Identify which cell holds the provided text, then report its [X, Y] central coordinate. 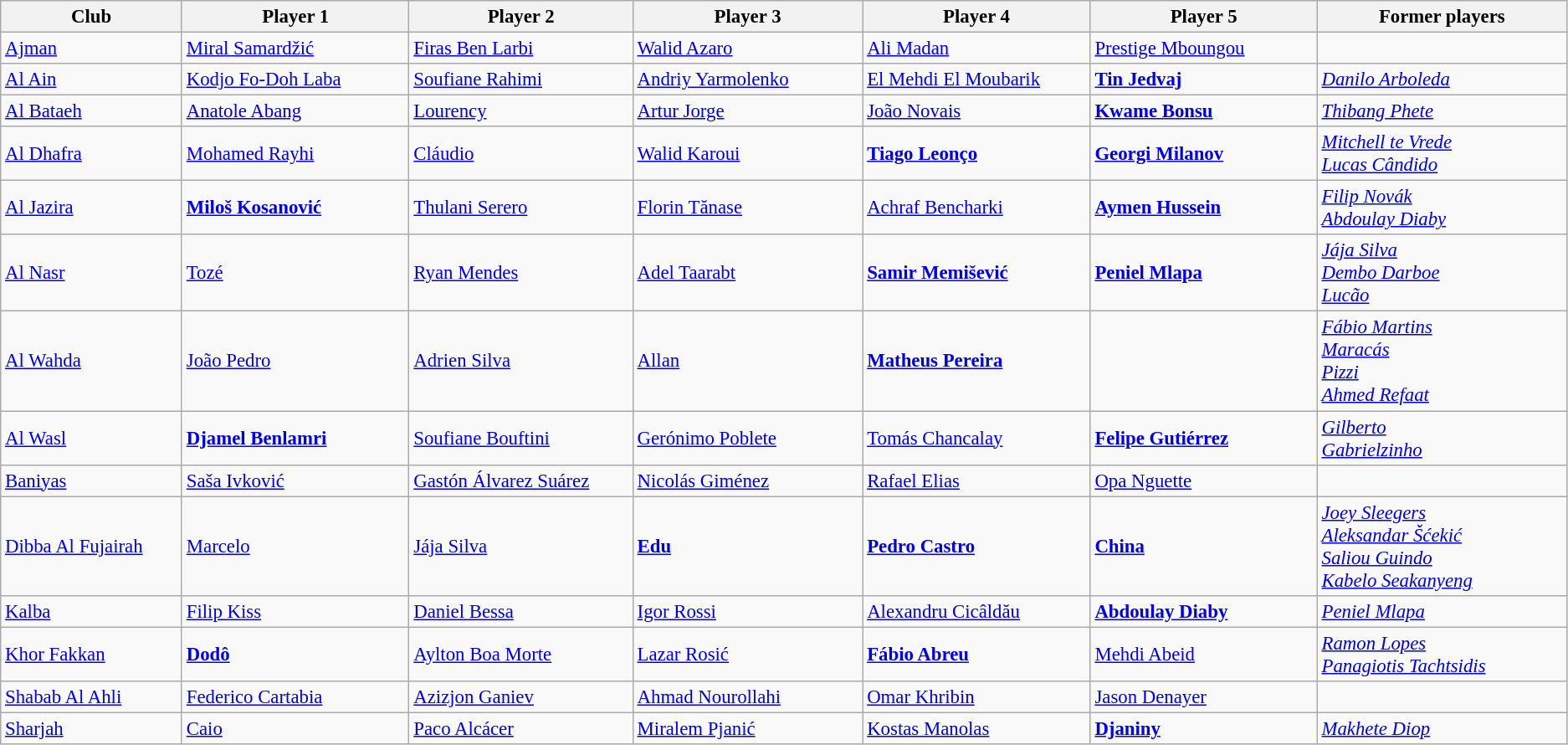
Firas Ben Larbi [520, 49]
Baniyas [92, 480]
Edu [748, 546]
Mitchell te Vrede Lucas Cândido [1442, 154]
Daniel Bessa [520, 611]
Dodô [295, 655]
Fábio Abreu [976, 655]
Djaniny [1203, 728]
Ali Madan [976, 49]
Rafael Elias [976, 480]
Ajman [92, 49]
Pedro Castro [976, 546]
Saša Ivković [295, 480]
Player 4 [976, 17]
Miral Samardžić [295, 49]
Mohamed Rayhi [295, 154]
Danilo Arboleda [1442, 80]
Dibba Al Fujairah [92, 546]
Player 3 [748, 17]
Former players [1442, 17]
Tozé [295, 273]
Allan [748, 362]
Paco Alcácer [520, 728]
Kwame Bonsu [1203, 111]
Player 2 [520, 17]
Lourency [520, 111]
Jája Silva Dembo Darboe Lucão [1442, 273]
Aylton Boa Morte [520, 655]
Adrien Silva [520, 362]
Al Jazira [92, 208]
Federico Cartabia [295, 697]
Shabab Al Ahli [92, 697]
Kostas Manolas [976, 728]
Fábio Martins Maracás Pizzi Ahmed Refaat [1442, 362]
Andriy Yarmolenko [748, 80]
Florin Tănase [748, 208]
Marcelo [295, 546]
Lazar Rosić [748, 655]
Ahmad Nourollahi [748, 697]
Al Wasl [92, 439]
Gilberto Gabrielzinho [1442, 439]
Gastón Álvarez Suárez [520, 480]
Soufiane Bouftini [520, 439]
Cláudio [520, 154]
Ryan Mendes [520, 273]
Anatole Abang [295, 111]
Tin Jedvaj [1203, 80]
Filip Novák Abdoulay Diaby [1442, 208]
Sharjah [92, 728]
Thulani Serero [520, 208]
Nicolás Giménez [748, 480]
Kalba [92, 611]
Joey Sleegers Aleksandar Šćekić Saliou Guindo Kabelo Seakanyeng [1442, 546]
Walid Azaro [748, 49]
Gerónimo Poblete [748, 439]
Al Dhafra [92, 154]
João Novais [976, 111]
El Mehdi El Moubarik [976, 80]
Omar Khribin [976, 697]
Achraf Bencharki [976, 208]
Igor Rossi [748, 611]
Ramon Lopes Panagiotis Tachtsidis [1442, 655]
Mehdi Abeid [1203, 655]
Prestige Mboungou [1203, 49]
Abdoulay Diaby [1203, 611]
João Pedro [295, 362]
Samir Memišević [976, 273]
Al Bataeh [92, 111]
Adel Taarabt [748, 273]
Aymen Hussein [1203, 208]
Player 5 [1203, 17]
Felipe Gutiérrez [1203, 439]
Alexandru Cicâldău [976, 611]
Artur Jorge [748, 111]
Miralem Pjanić [748, 728]
Miloš Kosanović [295, 208]
Tomás Chancalay [976, 439]
Al Nasr [92, 273]
Djamel Benlamri [295, 439]
Filip Kiss [295, 611]
Club [92, 17]
Walid Karoui [748, 154]
Soufiane Rahimi [520, 80]
Al Wahda [92, 362]
Kodjo Fo-Doh Laba [295, 80]
Tiago Leonço [976, 154]
China [1203, 546]
Jája Silva [520, 546]
Jason Denayer [1203, 697]
Opa Nguette [1203, 480]
Player 1 [295, 17]
Makhete Diop [1442, 728]
Georgi Milanov [1203, 154]
Matheus Pereira [976, 362]
Azizjon Ganiev [520, 697]
Al Ain [92, 80]
Khor Fakkan [92, 655]
Thibang Phete [1442, 111]
Caio [295, 728]
